Identify which cell holds the provided text, then report its (x, y) central coordinate. 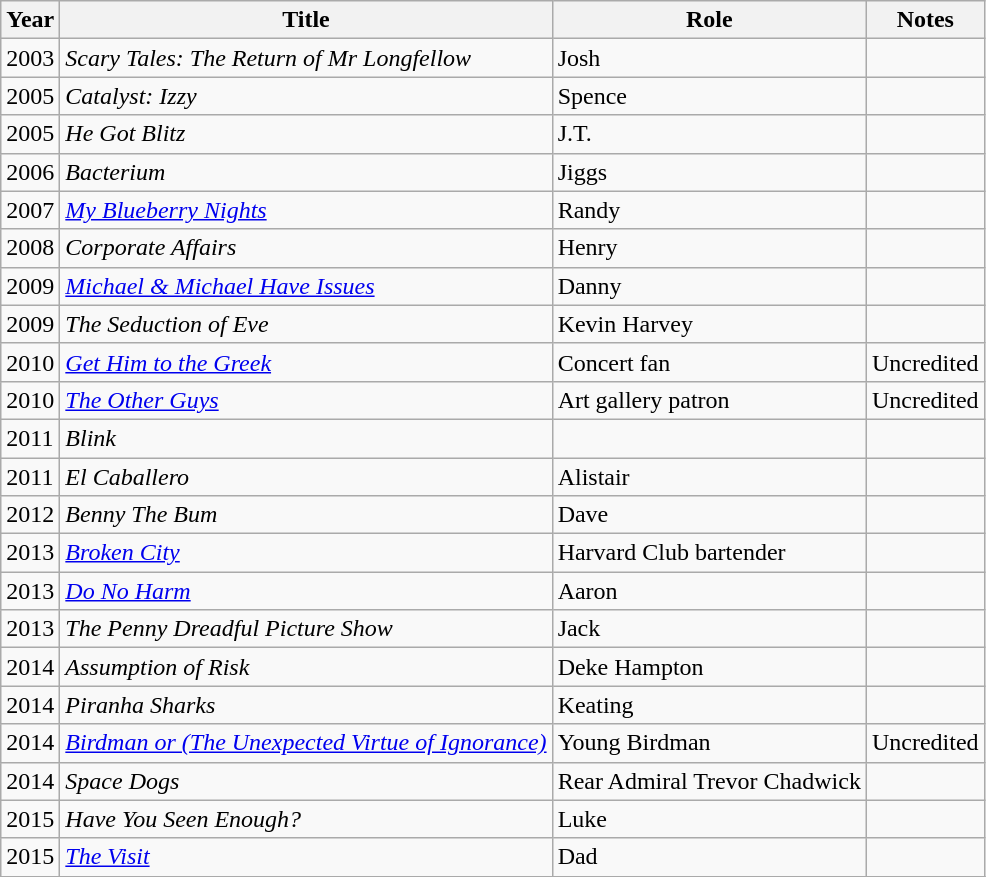
Catalyst: Izzy (306, 96)
The Other Guys (306, 400)
Deke Hampton (709, 667)
Get Him to the Greek (306, 362)
Jack (709, 629)
Scary Tales: The Return of Mr Longfellow (306, 58)
Birdman or (The Unexpected Virtue of Ignorance) (306, 743)
Young Birdman (709, 743)
Assumption of Risk (306, 667)
Notes (925, 20)
Space Dogs (306, 781)
Broken City (306, 553)
Concert fan (709, 362)
2008 (30, 248)
Josh (709, 58)
Title (306, 20)
Do No Harm (306, 591)
Role (709, 20)
Kevin Harvey (709, 324)
The Penny Dreadful Picture Show (306, 629)
Dave (709, 515)
Dad (709, 857)
Randy (709, 210)
El Caballero (306, 477)
My Blueberry Nights (306, 210)
2003 (30, 58)
Luke (709, 819)
He Got Blitz (306, 134)
Corporate Affairs (306, 248)
J.T. (709, 134)
Alistair (709, 477)
Year (30, 20)
Jiggs (709, 172)
Have You Seen Enough? (306, 819)
2006 (30, 172)
2007 (30, 210)
Aaron (709, 591)
Danny (709, 286)
Art gallery patron (709, 400)
The Visit (306, 857)
Blink (306, 438)
Piranha Sharks (306, 705)
The Seduction of Eve (306, 324)
2012 (30, 515)
Michael & Michael Have Issues (306, 286)
Harvard Club bartender (709, 553)
Benny The Bum (306, 515)
Spence (709, 96)
Henry (709, 248)
Keating (709, 705)
Rear Admiral Trevor Chadwick (709, 781)
Bacterium (306, 172)
